Return the [x, y] coordinate for the center point of the cell that contains the specified text.  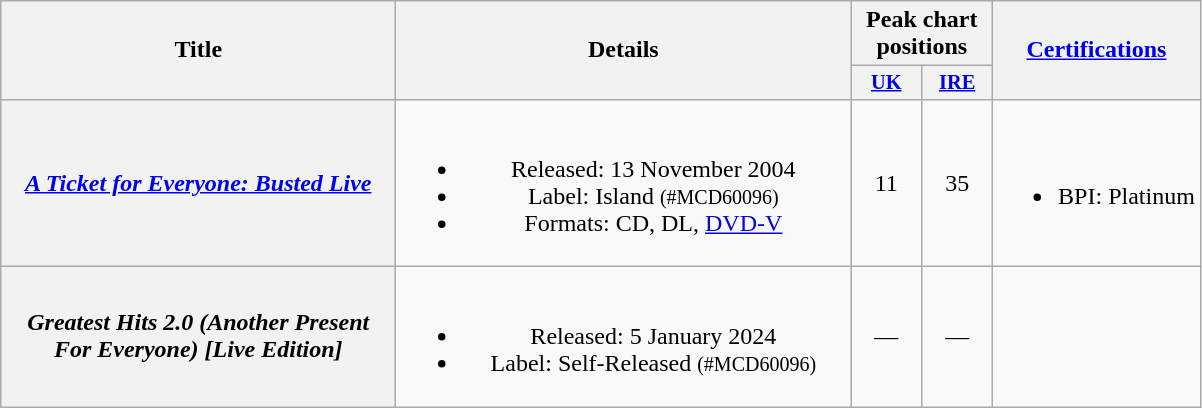
Released: 13 November 2004Label: Island (#MCD60096)Formats: CD, DL, DVD-V [624, 182]
11 [886, 182]
IRE [958, 83]
Certifications [1097, 50]
35 [958, 182]
Title [198, 50]
Peak chart positions [922, 34]
Greatest Hits 2.0 (Another Present For Everyone) [Live Edition] [198, 337]
Details [624, 50]
A Ticket for Everyone: Busted Live [198, 182]
Released: 5 January 2024Label: Self-Released (#MCD60096) [624, 337]
BPI: Platinum [1097, 182]
UK [886, 83]
